Provide the [x, y] coordinate of the cell's center where the given text is located.  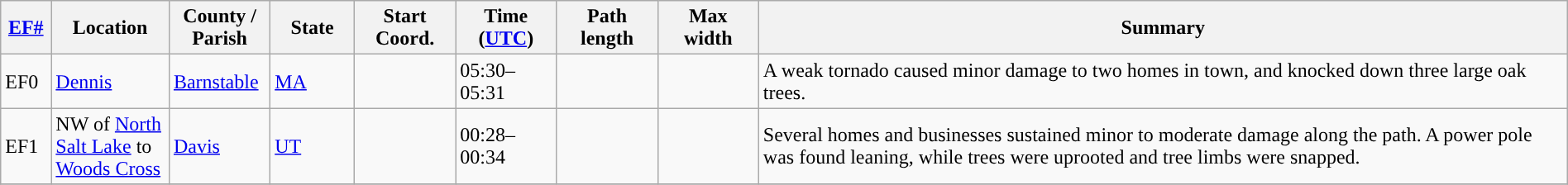
Davis [219, 146]
NW of North Salt Lake to Woods Cross [111, 146]
EF0 [26, 81]
Max width [708, 28]
Barnstable [219, 81]
UT [313, 146]
05:30–05:31 [506, 81]
Start Coord. [405, 28]
County / Parish [219, 28]
Path length [607, 28]
EF1 [26, 146]
Summary [1163, 28]
MA [313, 81]
00:28–00:34 [506, 146]
Dennis [111, 81]
A weak tornado caused minor damage to two homes in town, and knocked down three large oak trees. [1163, 81]
Time (UTC) [506, 28]
EF# [26, 28]
State [313, 28]
Location [111, 28]
